Provide the (x, y) coordinate of the cell's center where the given text is located.  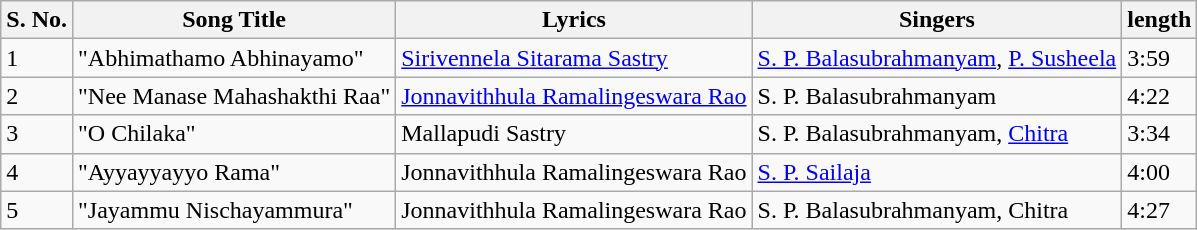
S. No. (37, 20)
"Jayammu Nischayammura" (234, 210)
4:27 (1160, 210)
5 (37, 210)
"O Chilaka" (234, 134)
S. P. Sailaja (937, 172)
Lyrics (574, 20)
S. P. Balasubrahmanyam (937, 96)
4:22 (1160, 96)
Singers (937, 20)
4:00 (1160, 172)
3:59 (1160, 58)
S. P. Balasubrahmanyam, P. Susheela (937, 58)
1 (37, 58)
"Ayyayyayyo Rama" (234, 172)
"Nee Manase Mahashakthi Raa" (234, 96)
2 (37, 96)
4 (37, 172)
Sirivennela Sitarama Sastry (574, 58)
3 (37, 134)
Song Title (234, 20)
3:34 (1160, 134)
"Abhimathamo Abhinayamo" (234, 58)
length (1160, 20)
Mallapudi Sastry (574, 134)
